Capture the cell that displays the provided text and extract its [X, Y] central coordinate. 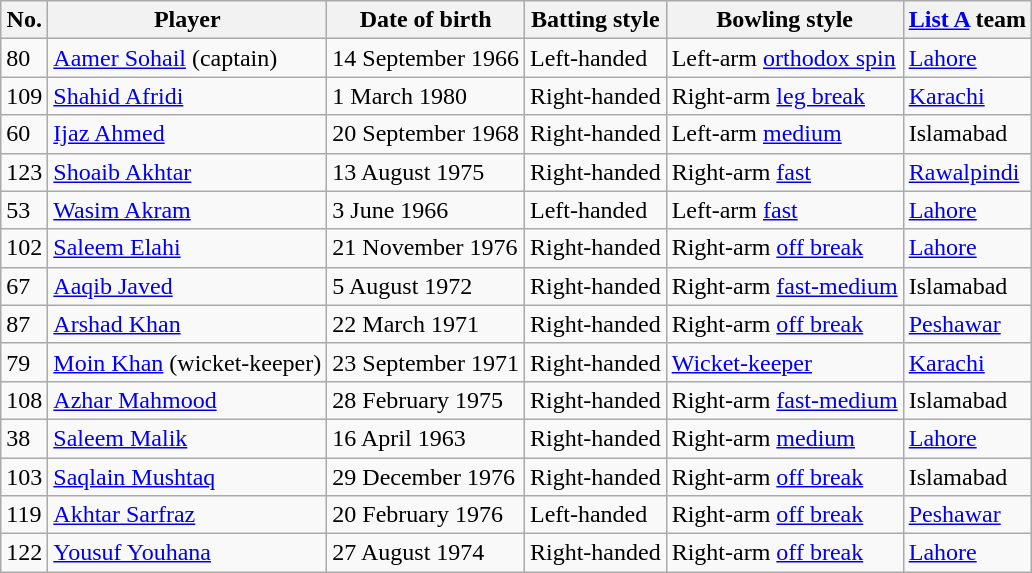
60 [24, 134]
108 [24, 400]
Batting style [595, 20]
14 September 1966 [426, 58]
Saqlain Mushtaq [188, 477]
Saleem Elahi [188, 248]
87 [24, 324]
38 [24, 438]
Shoaib Akhtar [188, 172]
67 [24, 286]
Arshad Khan [188, 324]
53 [24, 210]
102 [24, 248]
5 August 1972 [426, 286]
Shahid Afridi [188, 96]
119 [24, 515]
Aaqib Javed [188, 286]
Yousuf Youhana [188, 553]
28 February 1975 [426, 400]
1 March 1980 [426, 96]
Right-arm medium [784, 438]
Azhar Mahmood [188, 400]
Wasim Akram [188, 210]
123 [24, 172]
20 September 1968 [426, 134]
Wicket-keeper [784, 362]
29 December 1976 [426, 477]
Left-arm medium [784, 134]
13 August 1975 [426, 172]
List A team [967, 20]
Right-arm fast [784, 172]
23 September 1971 [426, 362]
Left-arm orthodox spin [784, 58]
Rawalpindi [967, 172]
No. [24, 20]
27 August 1974 [426, 553]
Right-arm leg break [784, 96]
Aamer Sohail (captain) [188, 58]
Left-arm fast [784, 210]
Akhtar Sarfraz [188, 515]
Saleem Malik [188, 438]
3 June 1966 [426, 210]
109 [24, 96]
Date of birth [426, 20]
Ijaz Ahmed [188, 134]
Player [188, 20]
103 [24, 477]
Bowling style [784, 20]
Moin Khan (wicket-keeper) [188, 362]
16 April 1963 [426, 438]
21 November 1976 [426, 248]
79 [24, 362]
122 [24, 553]
80 [24, 58]
22 March 1971 [426, 324]
20 February 1976 [426, 515]
